Detect which cell encompasses the target text, then output its [X, Y] center coordinate. 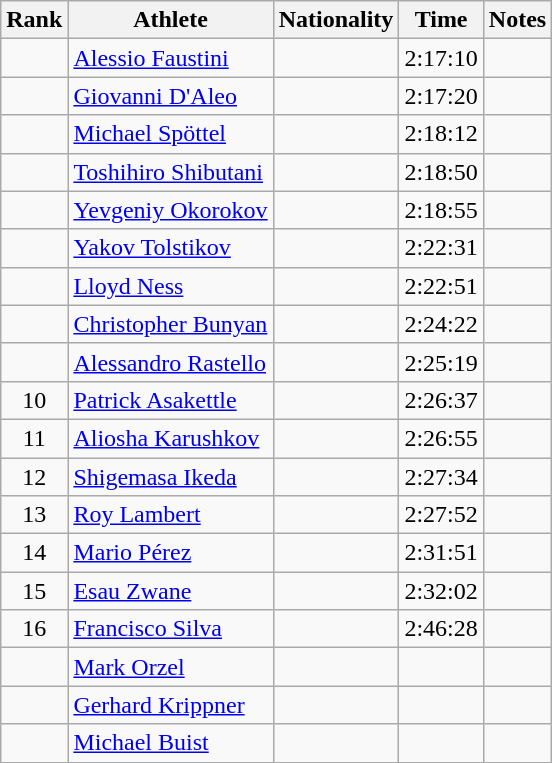
2:31:51 [441, 553]
2:18:55 [441, 210]
16 [34, 629]
Rank [34, 20]
Patrick Asakettle [170, 400]
Yakov Tolstikov [170, 248]
2:26:55 [441, 438]
Mario Pérez [170, 553]
2:27:52 [441, 515]
13 [34, 515]
11 [34, 438]
Michael Buist [170, 743]
Nationality [336, 20]
2:32:02 [441, 591]
Roy Lambert [170, 515]
2:24:22 [441, 324]
2:17:10 [441, 58]
2:25:19 [441, 362]
2:22:51 [441, 286]
10 [34, 400]
Lloyd Ness [170, 286]
Notes [517, 20]
Esau Zwane [170, 591]
Giovanni D'Aleo [170, 96]
Alessio Faustini [170, 58]
Toshihiro Shibutani [170, 172]
Shigemasa Ikeda [170, 477]
Francisco Silva [170, 629]
Alessandro Rastello [170, 362]
Christopher Bunyan [170, 324]
Mark Orzel [170, 667]
2:17:20 [441, 96]
Athlete [170, 20]
2:18:12 [441, 134]
Yevgeniy Okorokov [170, 210]
14 [34, 553]
Gerhard Krippner [170, 705]
Time [441, 20]
Michael Spöttel [170, 134]
Aliosha Karushkov [170, 438]
15 [34, 591]
2:27:34 [441, 477]
2:46:28 [441, 629]
2:18:50 [441, 172]
12 [34, 477]
2:26:37 [441, 400]
2:22:31 [441, 248]
